Scan for the cell matching the given text and deliver its [X, Y] coordinate at center. 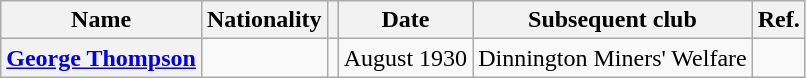
George Thompson [102, 58]
Ref. [778, 20]
August 1930 [405, 58]
Dinnington Miners' Welfare [613, 58]
Name [102, 20]
Subsequent club [613, 20]
Date [405, 20]
Nationality [264, 20]
